Pinpoint the cell where the given text exists, returning its (x, y) midpoint coordinate. 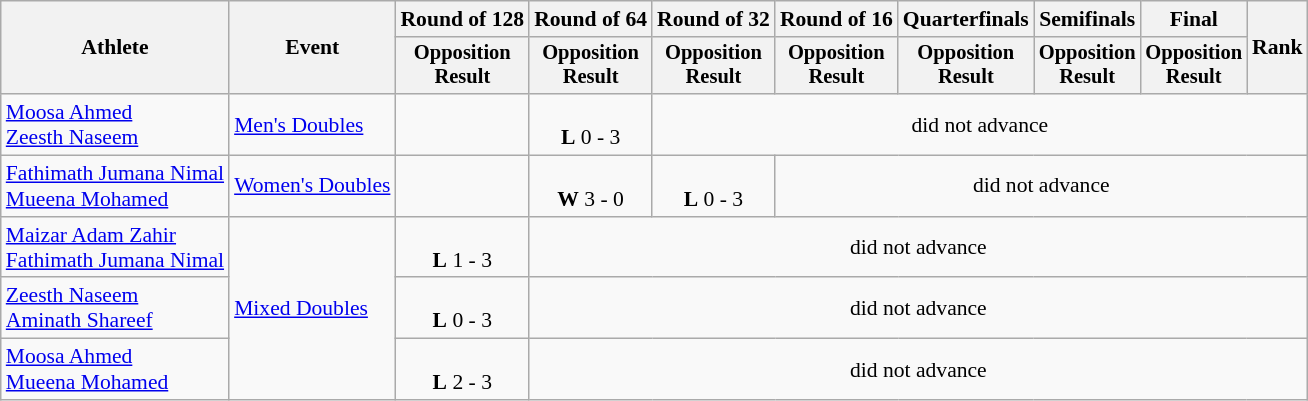
Fathimath Jumana NimalMueena Mohamed (115, 186)
Zeesth NaseemAminath Shareef (115, 308)
Moosa AhmedZeesth Naseem (115, 124)
Moosa AhmedMueena Mohamed (115, 370)
L 1 - 3 (462, 248)
Athlete (115, 48)
Round of 32 (714, 19)
Maizar Adam ZahirFathimath Jumana Nimal (115, 248)
Mixed Doubles (312, 308)
Round of 16 (836, 19)
W 3 - 0 (590, 186)
L 2 - 3 (462, 370)
Quarterfinals (966, 19)
Event (312, 48)
Rank (1278, 48)
Men's Doubles (312, 124)
Semifinals (1088, 19)
Final (1194, 19)
Women's Doubles (312, 186)
Round of 128 (462, 19)
Round of 64 (590, 19)
